For the text-containing cell, return its midpoint in (X, Y) coordinate format. 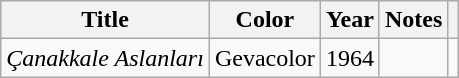
Gevacolor (264, 58)
Title (106, 20)
Year (350, 20)
Notes (413, 20)
Çanakkale Aslanları (106, 58)
1964 (350, 58)
Color (264, 20)
